Return [X, Y] of the center of cell containing provided text 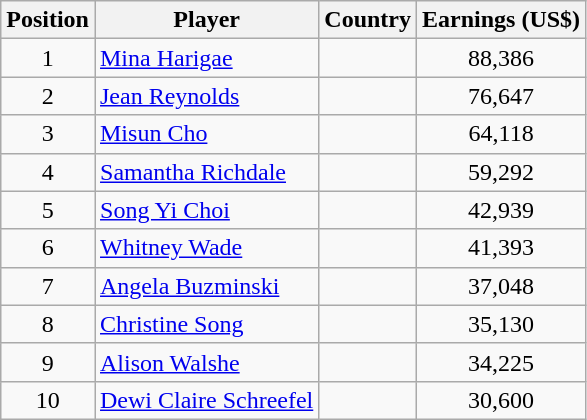
37,048 [502, 286]
Samantha Richdale [206, 172]
Alison Walshe [206, 362]
41,393 [502, 248]
59,292 [502, 172]
Song Yi Choi [206, 210]
3 [48, 134]
4 [48, 172]
Misun Cho [206, 134]
Position [48, 20]
34,225 [502, 362]
Jean Reynolds [206, 96]
6 [48, 248]
88,386 [502, 58]
2 [48, 96]
Mina Harigae [206, 58]
10 [48, 400]
8 [48, 324]
Christine Song [206, 324]
9 [48, 362]
35,130 [502, 324]
Angela Buzminski [206, 286]
1 [48, 58]
76,647 [502, 96]
Country [368, 20]
Earnings (US$) [502, 20]
7 [48, 286]
5 [48, 210]
64,118 [502, 134]
Whitney Wade [206, 248]
Dewi Claire Schreefel [206, 400]
Player [206, 20]
42,939 [502, 210]
30,600 [502, 400]
